Find where the given text appears and provide that cell's center as [X, Y] coordinate. 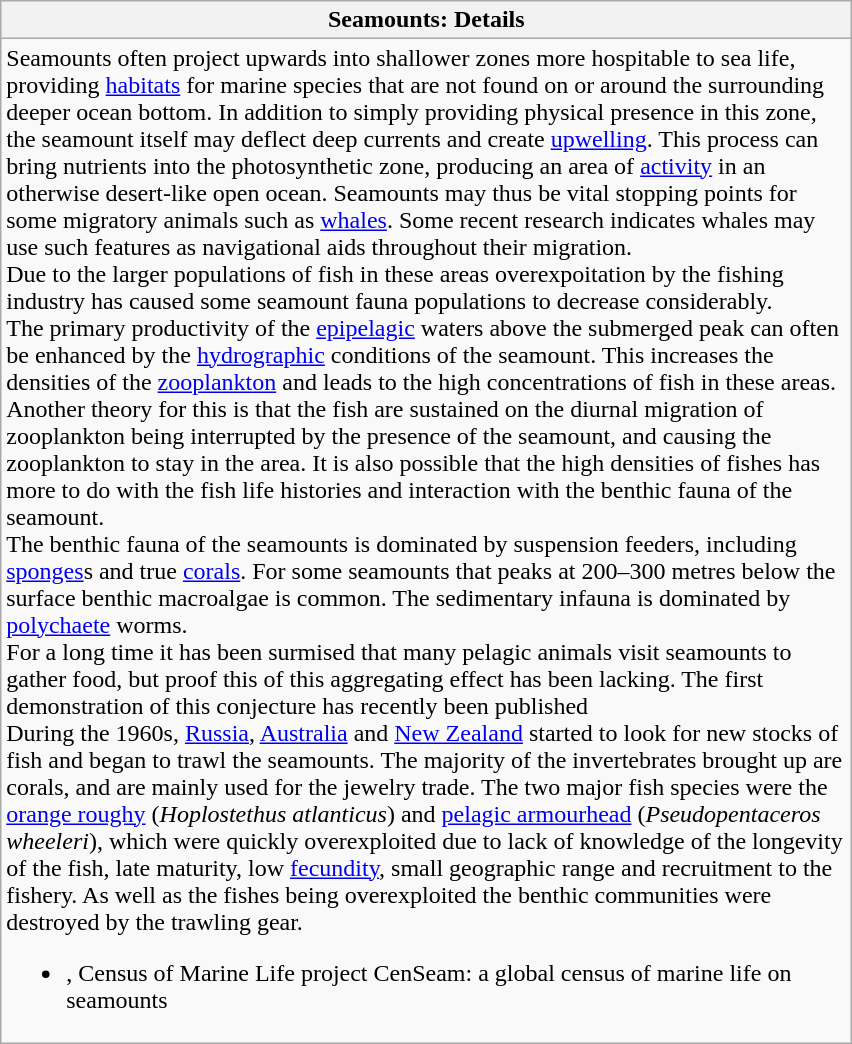
Seamounts: Details [426, 20]
